Extract the [X, Y] coordinate from the center of the cell holding the provided text.  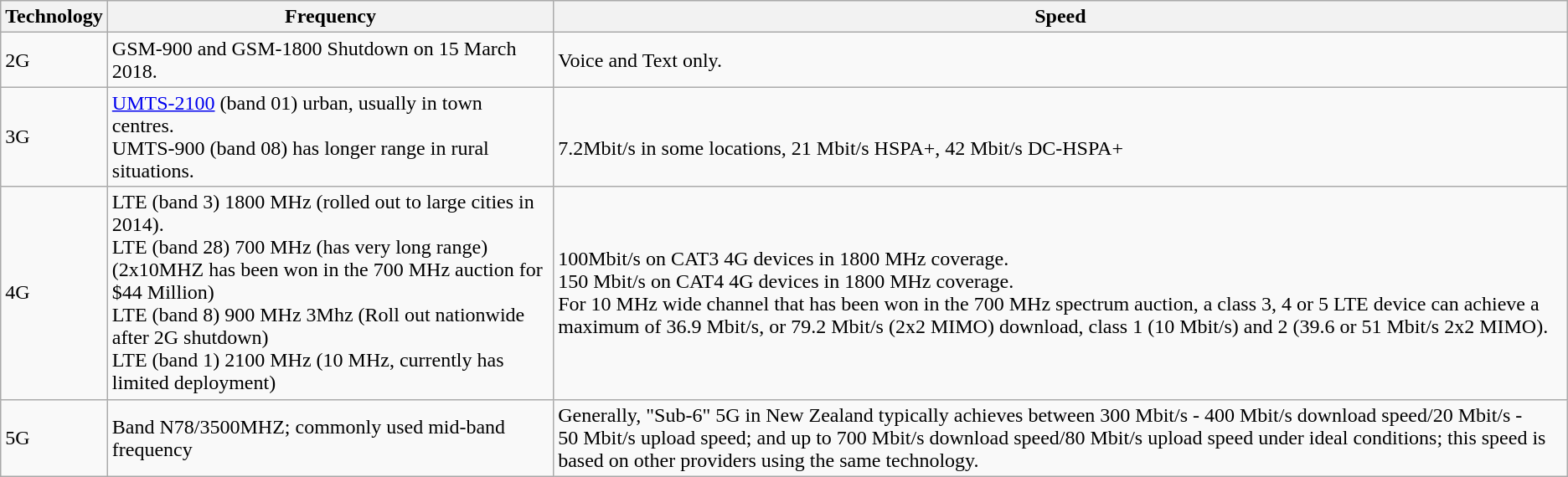
Voice and Text only. [1060, 60]
2G [54, 60]
Technology [54, 17]
3G [54, 137]
UMTS-2100 (band 01) urban, usually in town centres.UMTS-900 (band 08) has longer range in rural situations. [330, 137]
Band N78/3500MHZ; commonly used mid-band frequency [330, 438]
GSM-900 and GSM-1800 Shutdown on 15 March 2018. [330, 60]
4G [54, 293]
5G [54, 438]
7.2Mbit/s in some locations, 21 Mbit/s HSPA+, 42 Mbit/s DC-HSPA+ [1060, 137]
Speed [1060, 17]
Frequency [330, 17]
